Determine the [x, y] coordinate at the center of the cell enclosing the given text.  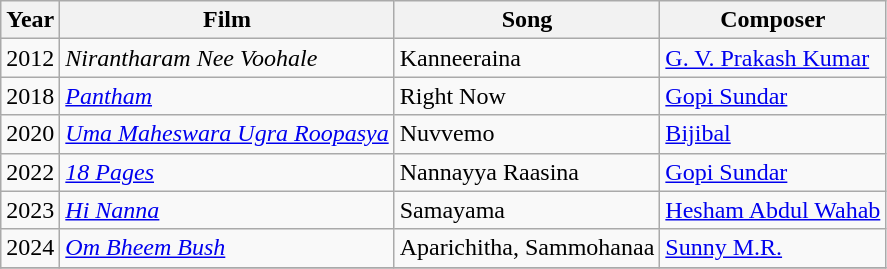
Hi Nanna [227, 210]
Bijibal [773, 134]
Song [527, 20]
2023 [30, 210]
Kanneeraina [527, 58]
18 Pages [227, 172]
2018 [30, 96]
Pantham [227, 96]
2024 [30, 248]
Year [30, 20]
2022 [30, 172]
Om Bheem Bush [227, 248]
Nirantharam Nee Voohale [227, 58]
2012 [30, 58]
Composer [773, 20]
Right Now [527, 96]
Nuvvemo [527, 134]
Nannayya Raasina [527, 172]
G. V. Prakash Kumar [773, 58]
Aparichitha, Sammohanaa [527, 248]
Sunny M.R. [773, 248]
Samayama [527, 210]
2020 [30, 134]
Film [227, 20]
Uma Maheswara Ugra Roopasya [227, 134]
Hesham Abdul Wahab [773, 210]
